Return the (x, y) coordinate for the center point of the cell that contains the specified text.  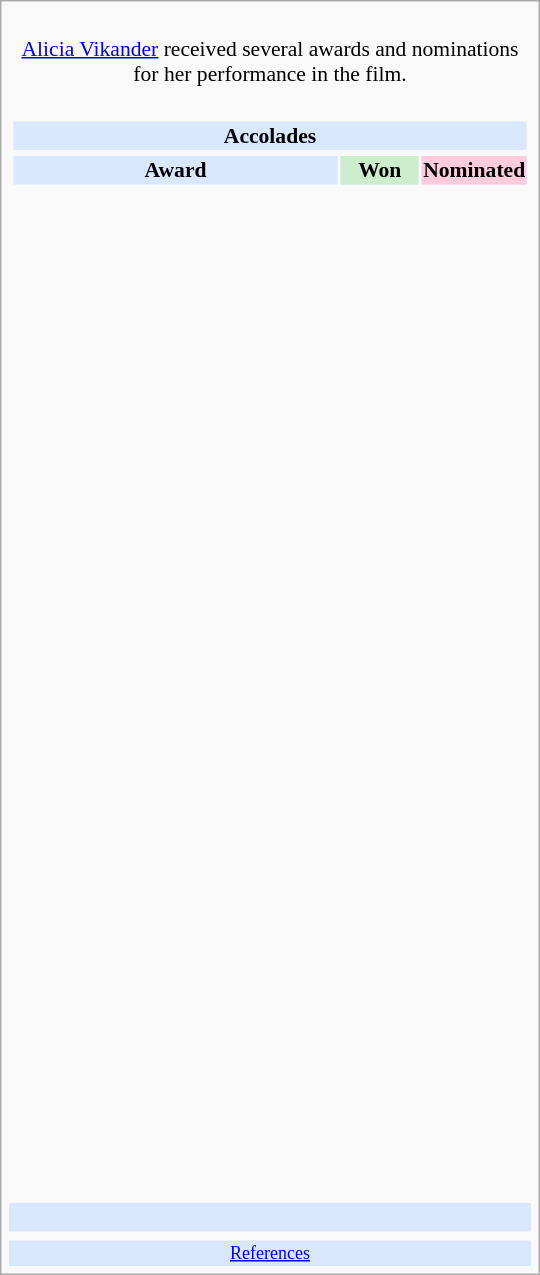
References (270, 1253)
Award (175, 170)
Accolades Award Won Nominated (270, 645)
Alicia Vikander received several awards and nominations for her performance in the film. (270, 49)
Nominated (474, 170)
Won (380, 170)
Accolades (270, 135)
